Scan for the cell matching the given text and deliver its (x, y) coordinate at center. 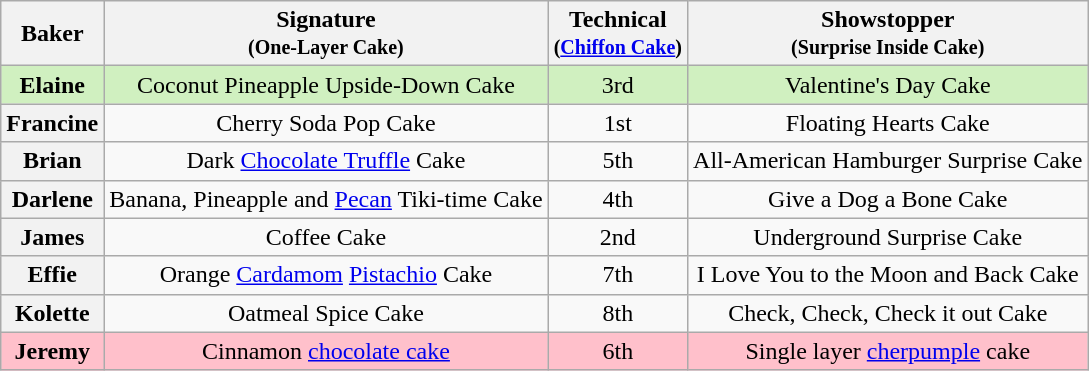
Francine (52, 123)
Jeremy (52, 351)
Valentine's Day Cake (888, 85)
2nd (618, 237)
Cinnamon chocolate cake (326, 351)
All-American Hamburger Surprise Cake (888, 161)
Darlene (52, 199)
Oatmeal Spice Cake (326, 313)
Orange Cardamom Pistachio Cake (326, 275)
James (52, 237)
Technical(Chiffon Cake) (618, 34)
Give a Dog a Bone Cake (888, 199)
Banana, Pineapple and Pecan Tiki-time Cake (326, 199)
7th (618, 275)
Check, Check, Check it out Cake (888, 313)
5th (618, 161)
Floating Hearts Cake (888, 123)
Single layer cherpumple cake (888, 351)
Effie (52, 275)
Kolette (52, 313)
3rd (618, 85)
Cherry Soda Pop Cake (326, 123)
Coconut Pineapple Upside-Down Cake (326, 85)
Coffee Cake (326, 237)
6th (618, 351)
1st (618, 123)
Signature(One-Layer Cake) (326, 34)
4th (618, 199)
I Love You to the Moon and Back Cake (888, 275)
Underground Surprise Cake (888, 237)
Dark Chocolate Truffle Cake (326, 161)
8th (618, 313)
Brian (52, 161)
Baker (52, 34)
Elaine (52, 85)
Showstopper(Surprise Inside Cake) (888, 34)
